Pinpoint the cell where the given text exists, returning its (x, y) midpoint coordinate. 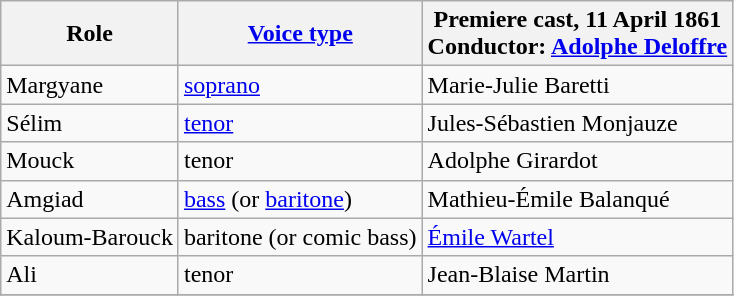
Amgiad (90, 199)
bass (or baritone) (300, 199)
Marie-Julie Baretti (578, 85)
Ali (90, 275)
Margyane (90, 85)
Role (90, 34)
Émile Wartel (578, 237)
baritone (or comic bass) (300, 237)
Sélim (90, 123)
Mathieu-Émile Balanqué (578, 199)
Jules-Sébastien Monjauze (578, 123)
soprano (300, 85)
Adolphe Girardot (578, 161)
Premiere cast, 11 April 1861Conductor: Adolphe Deloffre (578, 34)
Mouck (90, 161)
Jean-Blaise Martin (578, 275)
Kaloum-Barouck (90, 237)
Voice type (300, 34)
